For the text-containing cell, return its midpoint in [x, y] coordinate format. 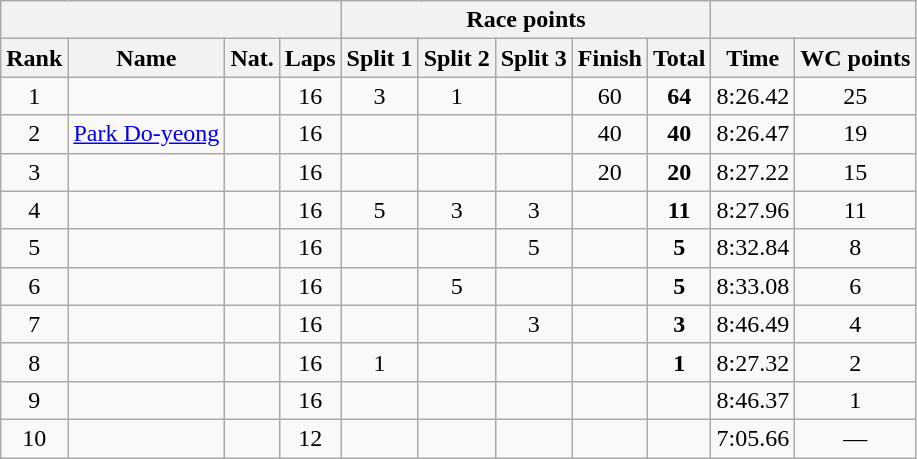
Finish [610, 58]
Park Do-yeong [146, 134]
15 [856, 172]
Race points [526, 20]
8:27.22 [753, 172]
8:33.08 [753, 286]
60 [610, 96]
12 [310, 438]
Name [146, 58]
WC points [856, 58]
— [856, 438]
Laps [310, 58]
Split 2 [456, 58]
64 [679, 96]
Split 3 [534, 58]
8:26.42 [753, 96]
9 [34, 400]
7 [34, 324]
8:32.84 [753, 248]
8:27.32 [753, 362]
Total [679, 58]
19 [856, 134]
10 [34, 438]
8:46.49 [753, 324]
Split 1 [380, 58]
8:26.47 [753, 134]
8:27.96 [753, 210]
25 [856, 96]
8:46.37 [753, 400]
Nat. [252, 58]
Rank [34, 58]
7:05.66 [753, 438]
Time [753, 58]
